Determine the (X, Y) coordinate at the center of the cell enclosing the given text.  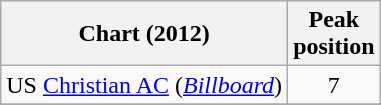
US Christian AC (Billboard) (144, 85)
7 (334, 85)
Chart (2012) (144, 34)
Peak position (334, 34)
